Provide the (X, Y) coordinate of the cell's center where the given text is located.  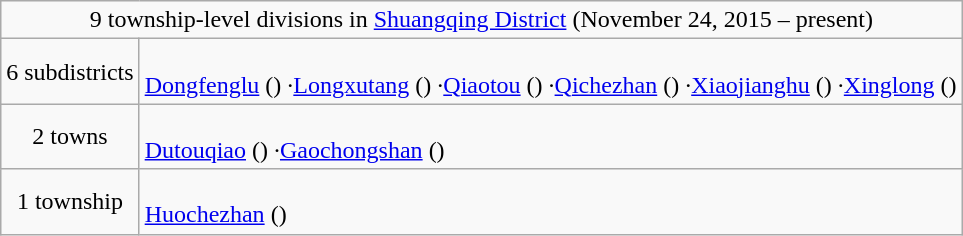
Dongfenglu () ·Longxutang () ·Qiaotou () ·Qichezhan () ·Xiaojianghu () ·Xinglong () (550, 72)
2 towns (70, 136)
Dutouqiao () ·Gaochongshan () (550, 136)
6 subdistricts (70, 72)
Huochezhan () (550, 202)
9 township-level divisions in Shuangqing District (November 24, 2015 – present) (482, 20)
1 township (70, 202)
